Output the [x, y] coordinate of the center of the cell containing the given text.  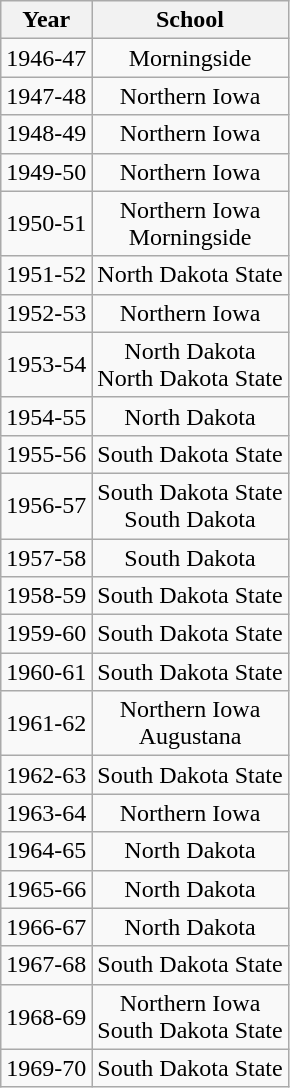
1950-51 [46, 224]
1961-62 [46, 724]
South Dakota [190, 557]
1947-48 [46, 96]
1967-68 [46, 965]
North DakotaNorth Dakota State [190, 364]
1951-52 [46, 275]
1966-67 [46, 927]
1953-54 [46, 364]
Northern IowaSouth Dakota State [190, 1016]
Northern IowaAugustana [190, 724]
North Dakota State [190, 275]
1959-60 [46, 634]
1963-64 [46, 813]
1957-58 [46, 557]
1952-53 [46, 313]
Morningside [190, 58]
1969-70 [46, 1068]
1949-50 [46, 172]
Northern IowaMorningside [190, 224]
South Dakota StateSouth Dakota [190, 506]
1958-59 [46, 596]
1948-49 [46, 134]
1965-66 [46, 889]
1960-61 [46, 672]
1956-57 [46, 506]
1964-65 [46, 851]
Year [46, 20]
1954-55 [46, 416]
1946-47 [46, 58]
School [190, 20]
1962-63 [46, 775]
1955-56 [46, 454]
1968-69 [46, 1016]
